From the cell containing the given text, extract its center point as (x, y) coordinate. 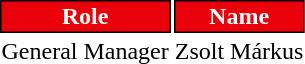
Name (239, 16)
Role (85, 16)
